Detect which cell encompasses the target text, then output its [X, Y] center coordinate. 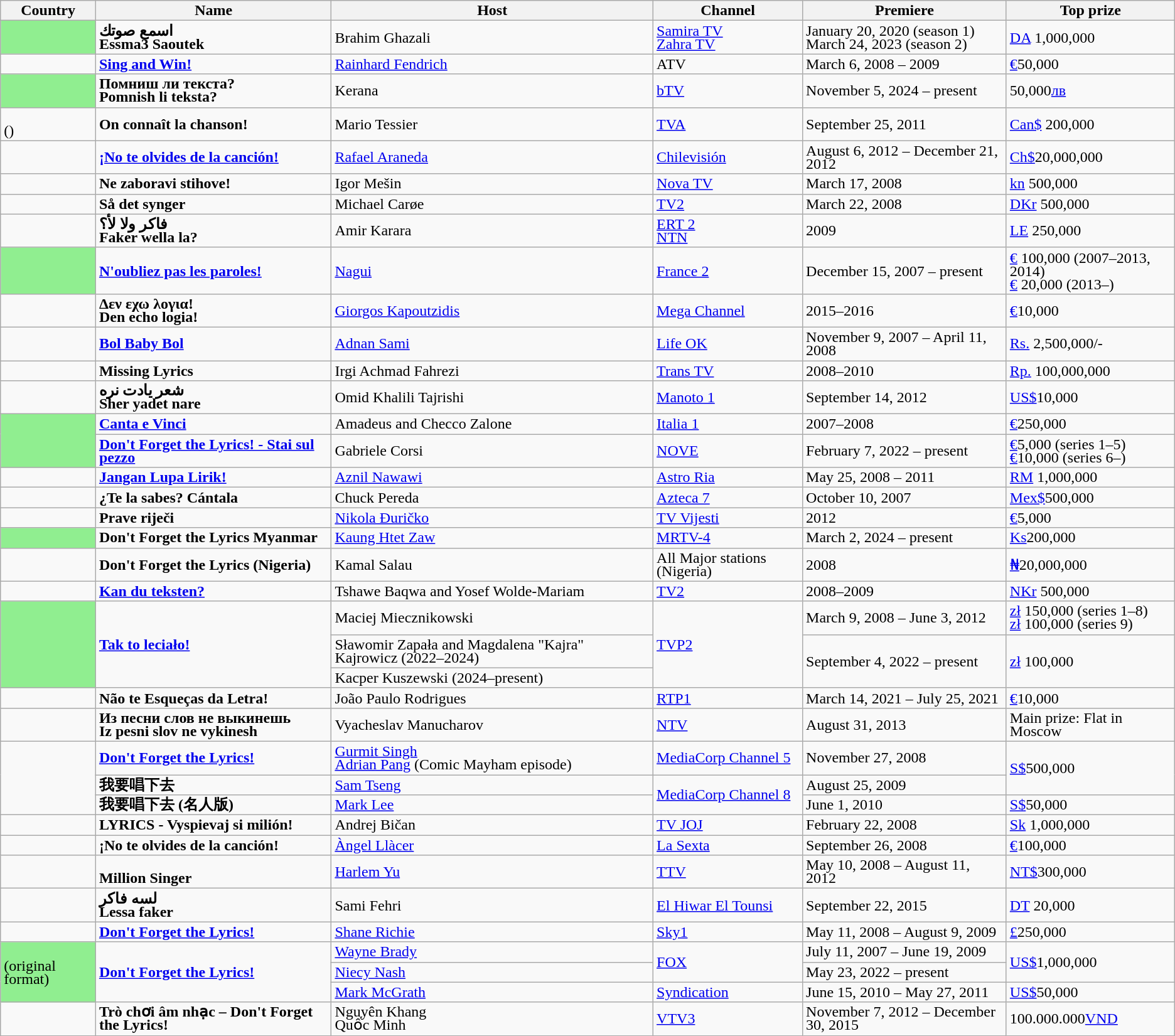
Rafael Araneda [492, 157]
Maciej Miecznikowski [492, 617]
€5,000 (series 1–5)€10,000 (series 6–) [1090, 451]
NKr 500,000 [1090, 591]
bTV [728, 90]
Sławomir Zapała and Magdalena "Kajra" Kajrowicz (2022–2024) [492, 651]
我要唱下去 [213, 784]
Trans TV [728, 370]
Kaung Htet Zaw [492, 538]
US$10,000 [1090, 398]
July 11, 2007 – June 19, 2009 [905, 952]
€50,000 [1090, 64]
Mark Lee [492, 805]
March 9, 2008 – June 3, 2012 [905, 617]
Gurmit Singh Adrian Pang (Comic Mayham episode) [492, 758]
€100,000 [1090, 845]
ERT 2NTN [728, 231]
January 20, 2020 (season 1)March 24, 2023 (season 2) [905, 38]
Don't Forget the Lyrics! - Stai sul pezzo [213, 451]
Life OK [728, 344]
Não te Esqueças da Letra! [213, 698]
Ch$20,000,000 [1090, 157]
Omid Khalili Tajrishi [492, 398]
Don't Forget the Lyrics Myanmar [213, 538]
100.000.000VND [1090, 1019]
Samira TVZahra TV [728, 38]
Sk 1,000,000 [1090, 825]
Million Singer [213, 872]
TVA [728, 124]
2008–2009 [905, 591]
Из песни слов не выкинешьIz pesni slov ne vykinesh [213, 724]
Premiere [905, 11]
TTV [728, 872]
Amadeus and Checco Zalone [492, 424]
MediaCorp Channel 8 [728, 794]
El Hiwar El Tounsi [728, 905]
Kerana [492, 90]
September 25, 2011 [905, 124]
Aznil Nawawi [492, 478]
(original format) [48, 972]
Azteca 7 [728, 498]
TVP2 [728, 644]
₦20,000,000 [1090, 565]
Niecy Nash [492, 972]
Top prize [1090, 11]
August 25, 2009 [905, 784]
2015–2016 [905, 310]
NTV [728, 724]
La Sexta [728, 845]
February 7, 2022 – present [905, 451]
August 6, 2012 – December 21, 2012 [905, 157]
DA 1,000,000 [1090, 38]
US$50,000 [1090, 992]
شعر یادت نرهSher yadet nare [213, 398]
Sam Tseng [492, 784]
September 4, 2022 – present [905, 661]
France 2 [728, 270]
On connaît la chanson! [213, 124]
kn 500,000 [1090, 184]
ATV [728, 64]
MRTV-4 [728, 538]
NOVE [728, 451]
Tshawe Baqwa and Yosef Wolde-Mariam [492, 591]
Irgi Achmad Fahrezi [492, 370]
Rs. 2,500,000/- [1090, 344]
S$50,000 [1090, 805]
Shane Richie [492, 932]
Name [213, 11]
March 2, 2024 – present [905, 538]
N'oubliez pas les paroles! [213, 270]
MediaCorp Channel 5 [728, 758]
2008 [905, 565]
Nova TV [728, 184]
Igor Mešin [492, 184]
Mario Tessier [492, 124]
2007–2008 [905, 424]
Kan du teksten? [213, 591]
November 9, 2007 – April 11, 2008 [905, 344]
Andrej Bičan [492, 825]
Kacper Kuszewski (2024–present) [492, 678]
June 1, 2010 [905, 805]
2009 [905, 231]
Syndication [728, 992]
50,000лв [1090, 90]
我要唱下去 (名人版) [213, 805]
September 22, 2015 [905, 905]
Tak to leciało! [213, 644]
March 14, 2021 – July 25, 2021 [905, 698]
US$1,000,000 [1090, 962]
Mark McGrath [492, 992]
May 10, 2008 – August 11, 2012 [905, 872]
() [48, 124]
TV Vijesti [728, 518]
Amir Karara [492, 231]
Rp. 100,000,000 [1090, 370]
Wayne Brady [492, 952]
Giorgos Kapoutzidis [492, 310]
February 22, 2008 [905, 825]
€5,000 [1090, 518]
João Paulo Rodrigues [492, 698]
Can$ 200,000 [1090, 124]
€250,000 [1090, 424]
Italia 1 [728, 424]
December 15, 2007 – present [905, 270]
Jangan Lupa Lirik! [213, 478]
Bol Baby Bol [213, 344]
Mega Channel [728, 310]
RTP1 [728, 698]
Sing and Win! [213, 64]
June 15, 2010 – May 27, 2011 [905, 992]
DKr 500,000 [1090, 204]
€ 100,000 (2007–2013, 2014)€ 20,000 (2013–) [1090, 270]
November 5, 2024 – present [905, 90]
Channel [728, 11]
November 7, 2012 – December 30, 2015 [905, 1019]
Brahim Ghazali [492, 38]
May 23, 2022 – present [905, 972]
Don't Forget the Lyrics (Nigeria) [213, 565]
Sami Fehri [492, 905]
Main prize: Flat in Moscow [1090, 724]
Chuck Pereda [492, 498]
Nguyên Khang Quốc Minh [492, 1019]
Sky1 [728, 932]
¿Te la sabes? Cántala [213, 498]
Host [492, 11]
All Major stations (Nigeria) [728, 565]
Mex$500,000 [1090, 498]
March 17, 2008 [905, 184]
March 22, 2008 [905, 204]
Canta e Vinci [213, 424]
FOX [728, 962]
NT$300,000 [1090, 872]
Nagui [492, 270]
Помниш ли текста? Pomnish li teksta? [213, 90]
Country [48, 11]
Så det synger [213, 204]
Nikola Đuričko [492, 518]
Ks200,000 [1090, 538]
LYRICS - Vyspievaj si milión! [213, 825]
TV JOJ [728, 825]
LE 250,000 [1090, 231]
March 6, 2008 – 2009 [905, 64]
Astro Ria [728, 478]
Michael Carøe [492, 204]
2012 [905, 518]
Chilevisión [728, 157]
RM 1,000,000 [1090, 478]
Kamal Salau [492, 565]
zł 100,000 [1090, 661]
May 11, 2008 – August 9, 2009 [905, 932]
Δεν εχω λογια!Den echo logia! [213, 310]
October 10, 2007 [905, 498]
November 27, 2008 [905, 758]
September 14, 2012 [905, 398]
May 25, 2008 – 2011 [905, 478]
Manoto 1 [728, 398]
Missing Lyrics [213, 370]
Gabriele Corsi [492, 451]
فاكر ولا لأ؟Faker wella la? [213, 231]
Vyacheslav Manucharov [492, 724]
VTV3 [728, 1019]
Trò chơi âm nhạc – Don't Forget the Lyrics! [213, 1019]
اسمع صوتكEssma3 Saoutek [213, 38]
لسه فاكرLessa faker [213, 905]
zł 150,000 (series 1–8)zł 100,000 (series 9) [1090, 617]
DT 20,000 [1090, 905]
August 31, 2013 [905, 724]
Ne zaboravi stihove! [213, 184]
£250,000 [1090, 932]
2008–2010 [905, 370]
Àngel Llàcer [492, 845]
September 26, 2008 [905, 845]
Adnan Sami [492, 344]
Harlem Yu [492, 872]
Prave riječi [213, 518]
S$500,000 [1090, 768]
Rainhard Fendrich [492, 64]
